Return the [X, Y] coordinate for the center point of the cell that contains the specified text.  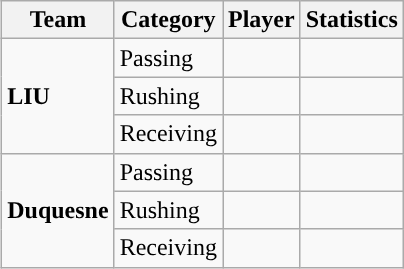
Team [58, 20]
Duquesne [58, 210]
LIU [58, 96]
Player [261, 20]
Category [168, 20]
Statistics [352, 20]
